Output the [x, y] coordinate of the center of the cell containing the given text.  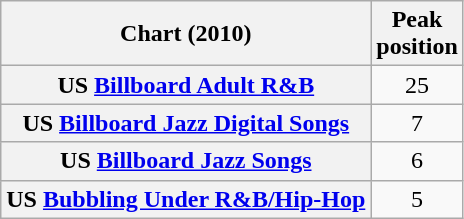
US Billboard Adult R&B [186, 85]
Chart (2010) [186, 34]
US Billboard Jazz Songs [186, 161]
US Billboard Jazz Digital Songs [186, 123]
6 [417, 161]
Peakposition [417, 34]
5 [417, 199]
7 [417, 123]
25 [417, 85]
US Bubbling Under R&B/Hip-Hop [186, 199]
